From the cell containing the given text, extract its center point as [x, y] coordinate. 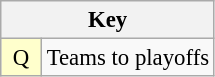
Key [108, 20]
Teams to playoffs [128, 58]
Q [22, 58]
